Determine the [X, Y] coordinate at the center of the cell enclosing the given text.  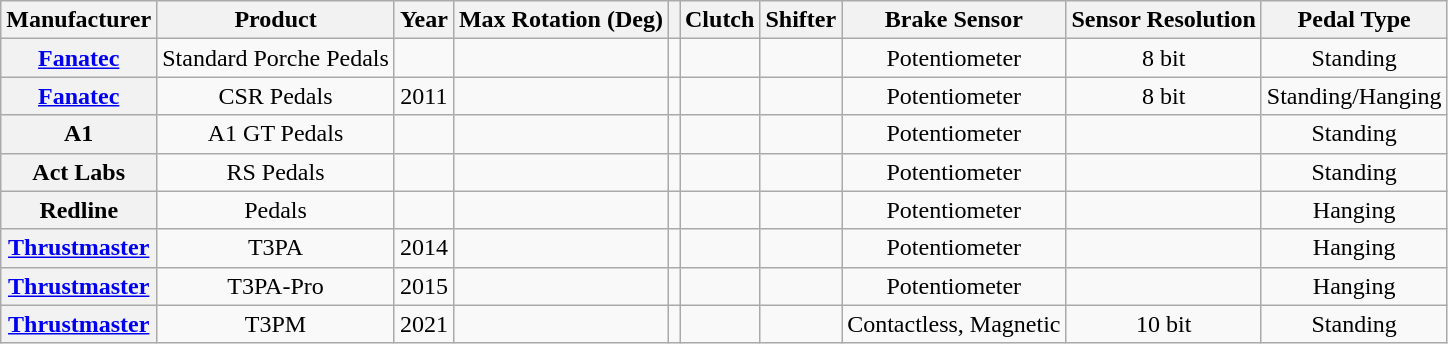
Product [276, 20]
Pedals [276, 210]
Standard Porche Pedals [276, 58]
T3PM [276, 324]
2015 [424, 286]
T3PA [276, 248]
2011 [424, 96]
10 bit [1164, 324]
Manufacturer [79, 20]
Shifter [801, 20]
A1 GT Pedals [276, 134]
Clutch [720, 20]
A1 [79, 134]
Brake Sensor [954, 20]
Contactless, Magnetic [954, 324]
Year [424, 20]
T3PA-Pro [276, 286]
Pedal Type [1354, 20]
RS Pedals [276, 172]
Max Rotation (Deg) [560, 20]
Sensor Resolution [1164, 20]
Standing/Hanging [1354, 96]
2014 [424, 248]
Act Labs [79, 172]
CSR Pedals [276, 96]
2021 [424, 324]
Redline [79, 210]
